Pinpoint the cell where the given text exists, returning its (X, Y) midpoint coordinate. 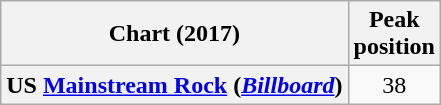
Peakposition (394, 34)
Chart (2017) (174, 34)
38 (394, 85)
US Mainstream Rock (Billboard) (174, 85)
